Identify which cell holds the provided text, then report its [x, y] central coordinate. 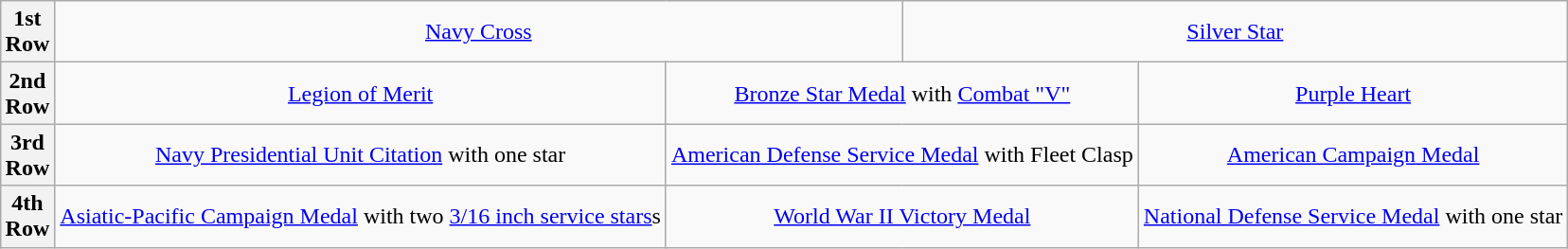
Navy Cross [479, 32]
1stRow [27, 32]
American Campaign Medal [1353, 155]
4thRow [27, 216]
Bronze Star Medal with Combat "V" [901, 93]
Legion of Merit [361, 93]
National Defense Service Medal with one star [1353, 216]
Silver Star [1235, 32]
Purple Heart [1353, 93]
Navy Presidential Unit Citation with one star [361, 155]
World War II Victory Medal [901, 216]
American Defense Service Medal with Fleet Clasp [901, 155]
3rdRow [27, 155]
2ndRow [27, 93]
Asiatic-Pacific Campaign Medal with two 3/16 inch service starss [361, 216]
